Return the [x, y] coordinate for the center point of the cell that contains the specified text.  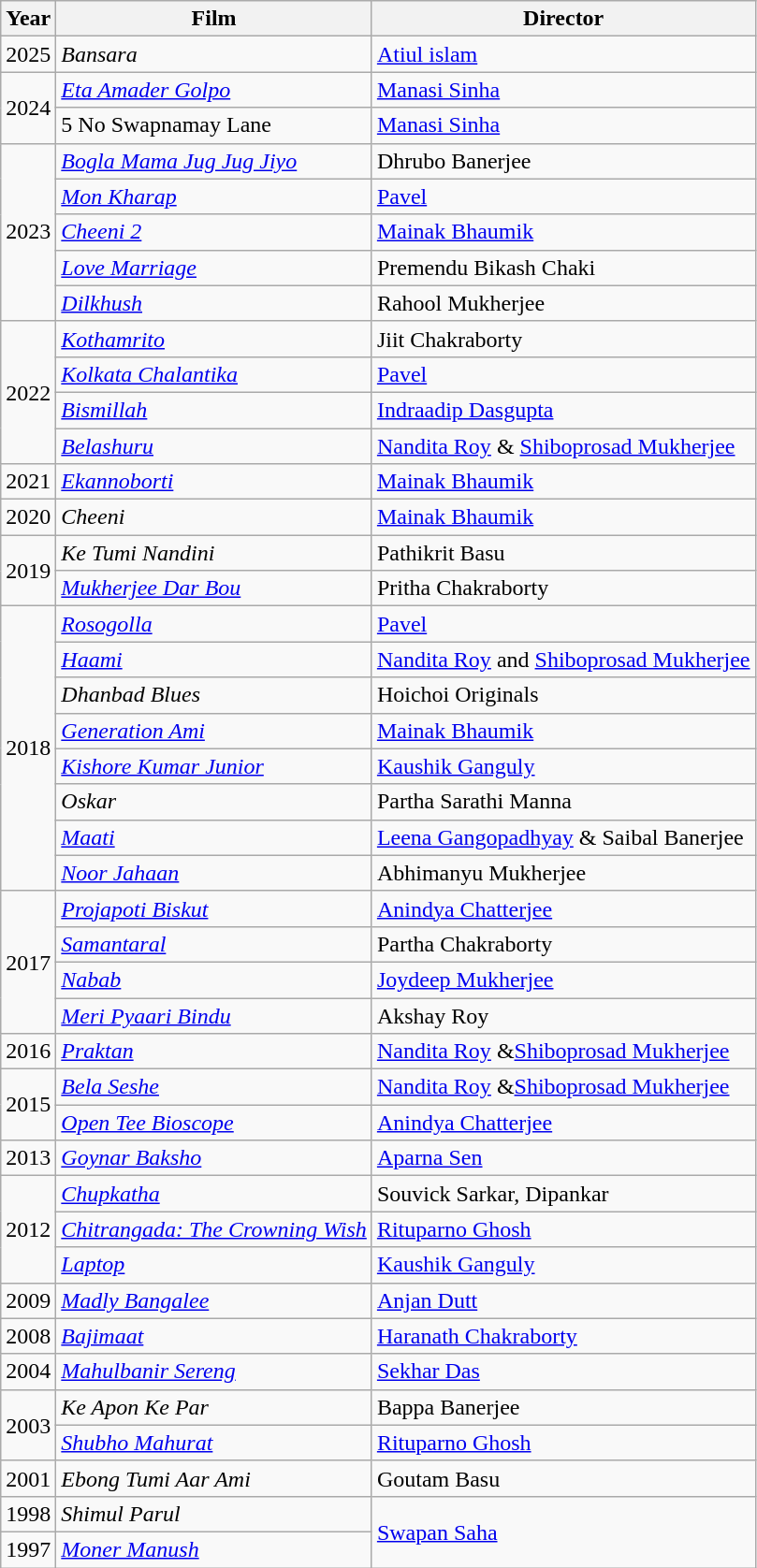
Swapan Saha [563, 1532]
Shimul Parul [214, 1514]
Bappa Banerjee [563, 1407]
Meri Pyaari Bindu [214, 1015]
2003 [28, 1425]
Mukherjee Dar Bou [214, 588]
Open Tee Bioscope [214, 1123]
2017 [28, 962]
2004 [28, 1372]
Partha Chakraborty [563, 944]
Mahulbanir Sereng [214, 1372]
2021 [28, 482]
Praktan [214, 1052]
Cheeni 2 [214, 232]
Haranath Chakraborty [563, 1336]
Sekhar Das [563, 1372]
2020 [28, 517]
Bansara [214, 54]
Ke Tumi Nandini [214, 553]
Souvick Sarkar, Dipankar [563, 1194]
2019 [28, 571]
Rahool Mukherjee [563, 303]
Noor Jahaan [214, 873]
Chitrangada: The Crowning Wish [214, 1229]
Love Marriage [214, 268]
Dilkhush [214, 303]
2022 [28, 392]
Kolkata Chalantika [214, 374]
2025 [28, 54]
Kishore Kumar Junior [214, 766]
Bela Seshe [214, 1087]
Belashuru [214, 446]
Anjan Dutt [563, 1300]
Projapoti Biskut [214, 908]
Goynar Baksho [214, 1158]
2009 [28, 1300]
Eta Amader Golpo [214, 90]
1997 [28, 1549]
Generation Ami [214, 731]
Ekannoborti [214, 482]
Indraadip Dasgupta [563, 410]
Director [563, 19]
Moner Manush [214, 1549]
2015 [28, 1105]
2012 [28, 1229]
Abhimanyu Mukherjee [563, 873]
Leena Gangopadhyay & Saibal Banerjee [563, 837]
Maati [214, 837]
Joydeep Mukherjee [563, 980]
Ebong Tumi Aar Ami [214, 1478]
1998 [28, 1514]
5 No Swapnamay Lane [214, 125]
2018 [28, 748]
Shubho Mahurat [214, 1443]
Chupkatha [214, 1194]
Pathikrit Basu [563, 553]
Madly Bangalee [214, 1300]
2023 [28, 232]
Dhrubo Banerjee [563, 161]
Bismillah [214, 410]
Jiit Chakraborty [563, 339]
Aparna Sen [563, 1158]
Cheeni [214, 517]
Samantaral [214, 944]
Film [214, 19]
Akshay Roy [563, 1015]
Oskar [214, 802]
2016 [28, 1052]
Rosogolla [214, 624]
Goutam Basu [563, 1478]
Bogla Mama Jug Jug Jiyo [214, 161]
Pritha Chakraborty [563, 588]
Nandita Roy and Shiboprosad Mukherjee [563, 660]
Nandita Roy & Shiboprosad Mukherjee [563, 446]
2013 [28, 1158]
Haami [214, 660]
Dhanbad Blues [214, 695]
Year [28, 19]
Bajimaat [214, 1336]
Hoichoi Originals [563, 695]
2008 [28, 1336]
Mon Kharap [214, 196]
Partha Sarathi Manna [563, 802]
Nabab [214, 980]
Laptop [214, 1265]
2024 [28, 108]
Atiul islam [563, 54]
2001 [28, 1478]
Kothamrito [214, 339]
Ke Apon Ke Par [214, 1407]
Premendu Bikash Chaki [563, 268]
